Detect which cell encompasses the target text, then output its [X, Y] center coordinate. 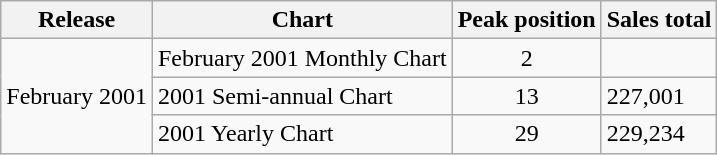
227,001 [659, 96]
229,234 [659, 134]
Release [77, 20]
2001 Yearly Chart [302, 134]
February 2001 Monthly Chart [302, 58]
29 [526, 134]
2 [526, 58]
Peak position [526, 20]
2001 Semi-annual Chart [302, 96]
13 [526, 96]
Sales total [659, 20]
February 2001 [77, 96]
Chart [302, 20]
